Scan for the cell matching the given text and deliver its [X, Y] coordinate at center. 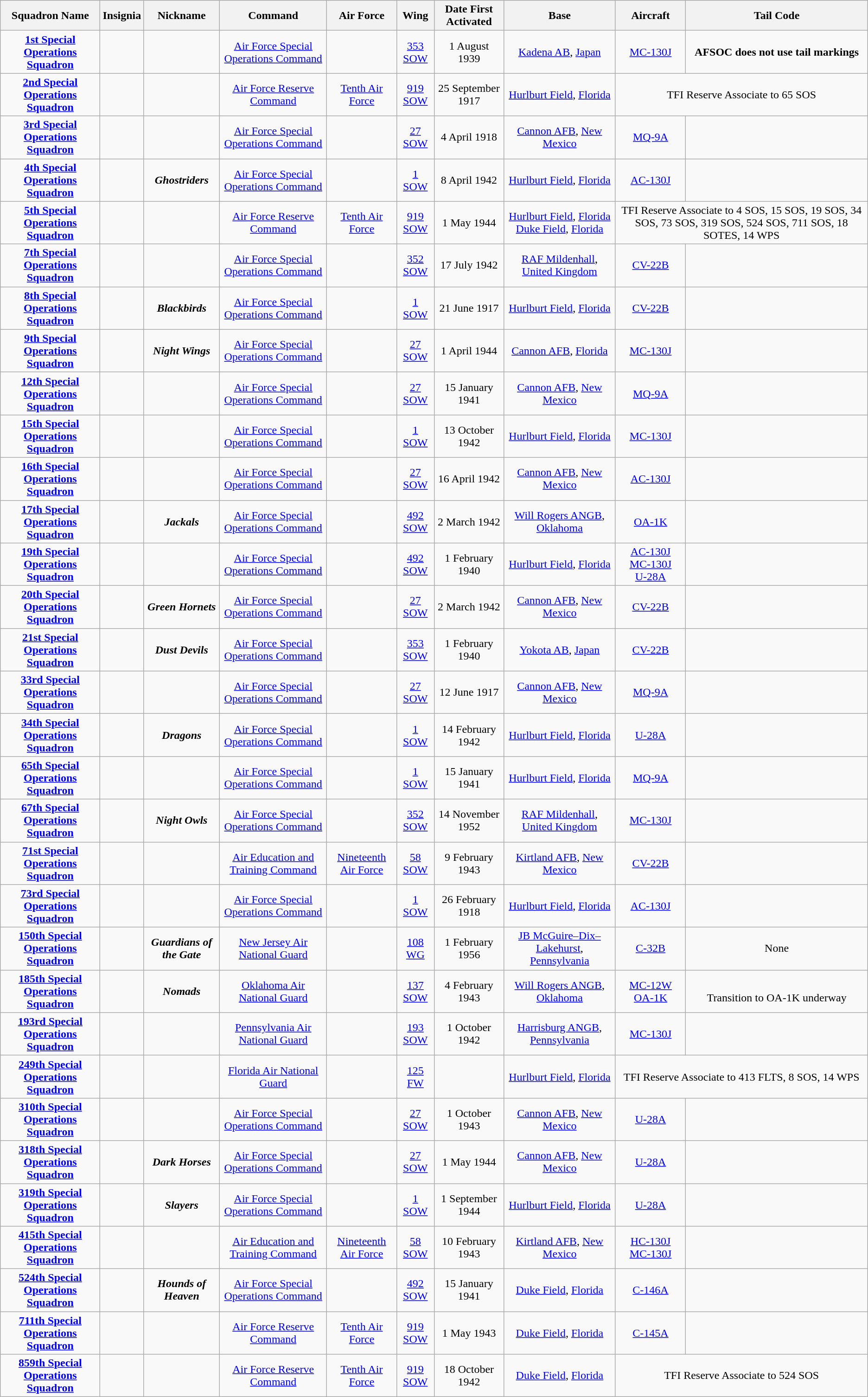
19th Special Operations Squadron [50, 564]
10 February 1943 [469, 1248]
65th Special Operations Squadron [50, 778]
TFI Reserve Associate to 65 SOS [741, 95]
5th Special Operations Squadron [50, 223]
Dust Devils [182, 650]
Squadron Name [50, 16]
HC-130JMC-130J [651, 1248]
1 May 1943 [469, 1333]
Oklahoma Air National Guard [274, 991]
67th Special Operations Squadron [50, 820]
Cannon AFB, Florida [560, 351]
318th Special Operations Squadron [50, 1162]
14 February 1942 [469, 735]
21st Special Operations Squadron [50, 650]
12 June 1917 [469, 692]
TFI Reserve Associate to 413 FLTS, 8 SOS, 14 WPS [741, 1077]
JB McGuire–Dix–Lakehurst, Pennsylvania [560, 948]
8 April 1942 [469, 180]
TFI Reserve Associate to 4 SOS, 15 SOS, 19 SOS, 34 SOS, 73 SOS, 319 SOS, 524 SOS, 711 SOS, 18 SOTES, 14 WPS [741, 223]
21 June 1917 [469, 308]
71st Special Operations Squadron [50, 863]
524th Special Operations Squadron [50, 1290]
Aircraft [651, 16]
3rd Special Operations Squadron [50, 137]
Pennsylvania Air National Guard [274, 1034]
17 July 1942 [469, 265]
7th Special Operations Squadron [50, 265]
Jackals [182, 521]
C-32B [651, 948]
Insignia [122, 16]
C-145A [651, 1333]
125 FW [415, 1077]
1 February 1956 [469, 948]
193rd Special Operations Squadron [50, 1034]
Kadena AB, Japan [560, 52]
Command [274, 16]
Ghostriders [182, 180]
TFI Reserve Associate to 524 SOS [741, 1376]
Base [560, 16]
4 February 1943 [469, 991]
Transition to OA-1K underway [777, 991]
1 October 1942 [469, 1034]
9 February 1943 [469, 863]
Slayers [182, 1205]
OA-1K [651, 521]
New Jersey Air National Guard [274, 948]
33rd Special Operations Squadron [50, 692]
711th Special Operations Squadron [50, 1333]
AC-130JMC-130JU-28A [651, 564]
8th Special Operations Squadron [50, 308]
Blackbirds [182, 308]
185th Special Operations Squadron [50, 991]
Date First Activated [469, 16]
13 October 1942 [469, 436]
1st Special Operations Squadron [50, 52]
319th Special Operations Squadron [50, 1205]
415th Special Operations Squadron [50, 1248]
25 September 1917 [469, 95]
26 February 1918 [469, 906]
Hurlburt Field, FloridaDuke Field, Florida [560, 223]
150th Special Operations Squadron [50, 948]
4th Special Operations Squadron [50, 180]
Nickname [182, 16]
Tail Code [777, 16]
108 WG [415, 948]
Night Wings [182, 351]
Harrisburg ANGB, Pennsylvania [560, 1034]
4 April 1918 [469, 137]
14 November 1952 [469, 820]
Hounds of Heaven [182, 1290]
20th Special Operations Squadron [50, 607]
None [777, 948]
Air Force [362, 16]
Wing [415, 16]
193 SOW [415, 1034]
Yokota AB, Japan [560, 650]
AFSOC does not use tail markings [777, 52]
12th Special Operations Squadron [50, 393]
859th Special Operations Squadron [50, 1376]
1 October 1943 [469, 1119]
1 August 1939 [469, 52]
137 SOW [415, 991]
249th Special Operations Squadron [50, 1077]
Night Owls [182, 820]
MC-12WOA-1K [651, 991]
1 April 1944 [469, 351]
1 September 1944 [469, 1205]
310th Special Operations Squadron [50, 1119]
34th Special Operations Squadron [50, 735]
Green Hornets [182, 607]
9th Special Operations Squadron [50, 351]
Florida Air National Guard [274, 1077]
Guardians of the Gate [182, 948]
16 April 1942 [469, 479]
73rd Special Operations Squadron [50, 906]
Nomads [182, 991]
2nd Special Operations Squadron [50, 95]
C-146A [651, 1290]
16th Special Operations Squadron [50, 479]
17th Special Operations Squadron [50, 521]
18 October 1942 [469, 1376]
Dragons [182, 735]
Dark Horses [182, 1162]
15th Special Operations Squadron [50, 436]
